For the text-containing cell, return its midpoint in (x, y) coordinate format. 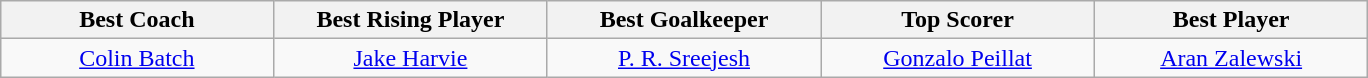
Best Rising Player (411, 20)
Top Scorer (958, 20)
Jake Harvie (411, 58)
Best Goalkeeper (684, 20)
Best Player (1231, 20)
Best Coach (137, 20)
Colin Batch (137, 58)
Gonzalo Peillat (958, 58)
Aran Zalewski (1231, 58)
P. R. Sreejesh (684, 58)
